Extract the [X, Y] coordinate from the center of the cell holding the provided text.  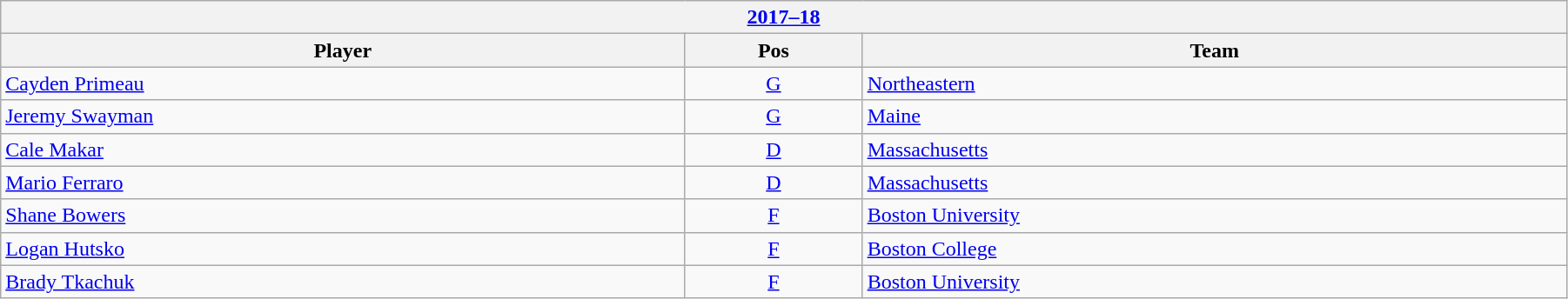
Maine [1215, 116]
Mario Ferraro [343, 183]
2017–18 [784, 17]
Pos [774, 50]
Cale Makar [343, 149]
Cayden Primeau [343, 83]
Team [1215, 50]
Jeremy Swayman [343, 116]
Boston College [1215, 249]
Shane Bowers [343, 216]
Northeastern [1215, 83]
Brady Tkachuk [343, 282]
Logan Hutsko [343, 249]
Player [343, 50]
